Identify which cell holds the provided text, then report its [x, y] central coordinate. 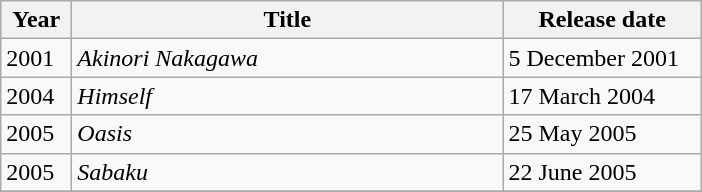
22 June 2005 [602, 172]
Himself [288, 96]
5 December 2001 [602, 58]
17 March 2004 [602, 96]
Oasis [288, 134]
Title [288, 20]
Sabaku [288, 172]
25 May 2005 [602, 134]
2004 [36, 96]
Release date [602, 20]
Year [36, 20]
2001 [36, 58]
Akinori Nakagawa [288, 58]
